Find where the given text appears and provide that cell's center as [x, y] coordinate. 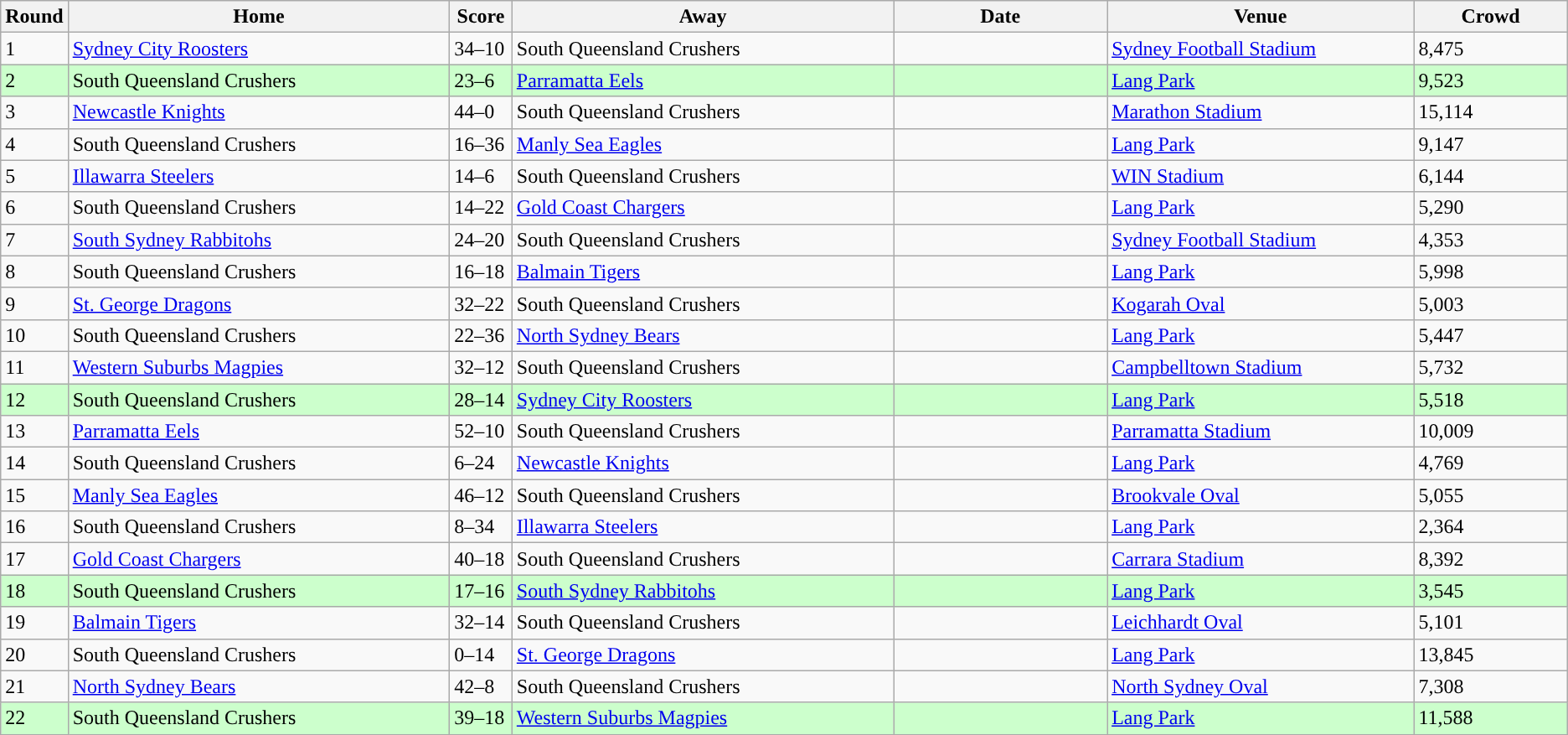
2,364 [1491, 527]
21 [34, 686]
14–22 [481, 208]
9,523 [1491, 80]
WIN Stadium [1261, 176]
8–34 [481, 527]
Leichhardt Oval [1261, 623]
52–10 [481, 432]
46–12 [481, 495]
16–18 [481, 272]
1 [34, 49]
8,475 [1491, 49]
11,588 [1491, 718]
6 [34, 208]
Campbelltown Stadium [1261, 367]
7 [34, 240]
32–22 [481, 303]
5,290 [1491, 208]
Crowd [1491, 17]
32–14 [481, 623]
3,545 [1491, 591]
5,055 [1491, 495]
5,518 [1491, 400]
9 [34, 303]
4 [34, 144]
42–8 [481, 686]
12 [34, 400]
15 [34, 495]
North Sydney Oval [1261, 686]
40–18 [481, 559]
17 [34, 559]
16 [34, 527]
Round [34, 17]
6–24 [481, 463]
5 [34, 176]
10 [34, 335]
39–18 [481, 718]
5,447 [1491, 335]
Brookvale Oval [1261, 495]
22 [34, 718]
15,114 [1491, 112]
8,392 [1491, 559]
9,147 [1491, 144]
2 [34, 80]
44–0 [481, 112]
0–14 [481, 655]
Carrara Stadium [1261, 559]
Away [703, 17]
18 [34, 591]
Kogarah Oval [1261, 303]
5,732 [1491, 367]
4,353 [1491, 240]
3 [34, 112]
Home [259, 17]
Date [1000, 17]
11 [34, 367]
14 [34, 463]
Parramatta Stadium [1261, 432]
5,998 [1491, 272]
19 [34, 623]
Marathon Stadium [1261, 112]
28–14 [481, 400]
8 [34, 272]
10,009 [1491, 432]
32–12 [481, 367]
4,769 [1491, 463]
Venue [1261, 17]
13 [34, 432]
14–6 [481, 176]
22–36 [481, 335]
34–10 [481, 49]
Score [481, 17]
24–20 [481, 240]
5,101 [1491, 623]
23–6 [481, 80]
13,845 [1491, 655]
17–16 [481, 591]
5,003 [1491, 303]
20 [34, 655]
16–36 [481, 144]
7,308 [1491, 686]
6,144 [1491, 176]
